Identify which cell holds the provided text, then report its (X, Y) central coordinate. 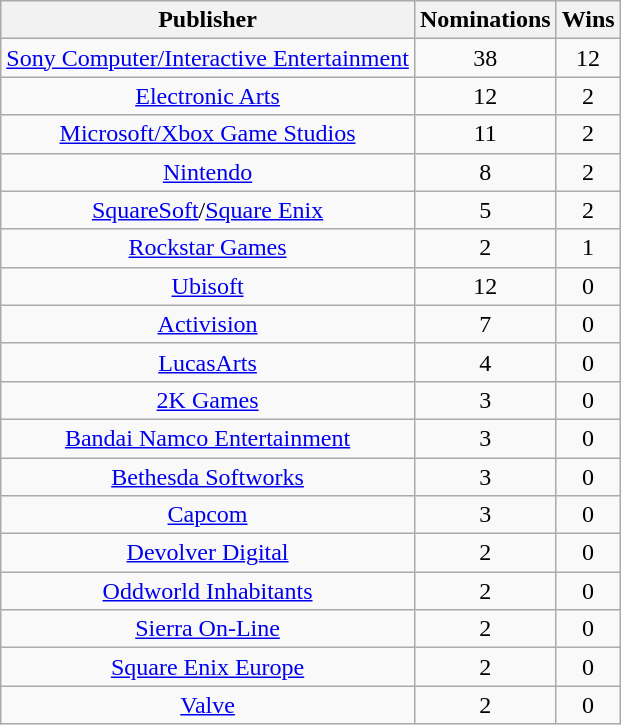
7 (485, 324)
Nintendo (208, 172)
Capcom (208, 515)
Valve (208, 705)
5 (485, 210)
Bandai Namco Entertainment (208, 438)
SquareSoft/Square Enix (208, 210)
Rockstar Games (208, 248)
Bethesda Softworks (208, 477)
8 (485, 172)
Ubisoft (208, 286)
1 (588, 248)
11 (485, 134)
Sierra On-Line (208, 629)
38 (485, 58)
Electronic Arts (208, 96)
Square Enix Europe (208, 667)
Oddworld Inhabitants (208, 591)
Wins (588, 20)
Activision (208, 324)
Microsoft/Xbox Game Studios (208, 134)
Sony Computer/Interactive Entertainment (208, 58)
Nominations (485, 20)
4 (485, 362)
Devolver Digital (208, 553)
LucasArts (208, 362)
2K Games (208, 400)
Publisher (208, 20)
